Return the [x, y] coordinate for the center point of the cell that contains the specified text.  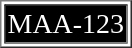
MAA-123 [66, 24]
